Locate the cell with the specified text and output its [x, y] center coordinate. 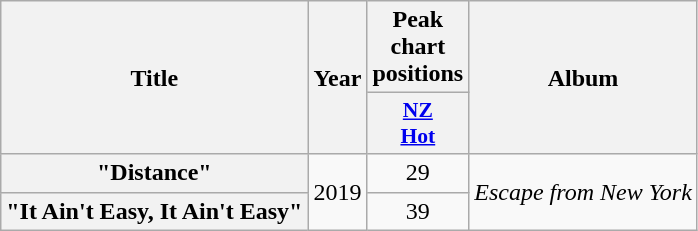
Peak chart positions [418, 47]
Escape from New York [584, 192]
2019 [338, 192]
29 [418, 173]
Album [584, 78]
Title [154, 78]
Year [338, 78]
NZHot [418, 124]
"It Ain't Easy, It Ain't Easy" [154, 211]
39 [418, 211]
"Distance" [154, 173]
